Extract the [x, y] coordinate from the center of the cell holding the provided text.  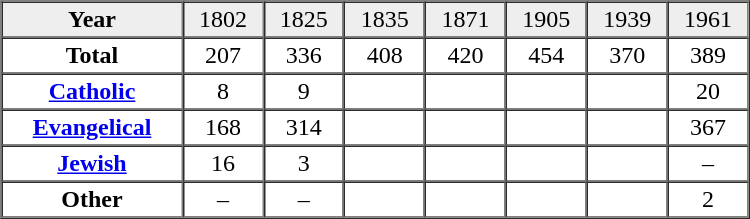
168 [224, 128]
3 [304, 164]
1939 [628, 20]
2 [708, 200]
Other [92, 200]
389 [708, 56]
420 [466, 56]
367 [708, 128]
1905 [546, 20]
Jewish [92, 164]
Total [92, 56]
408 [384, 56]
Evangelical [92, 128]
1825 [304, 20]
16 [224, 164]
1961 [708, 20]
1871 [466, 20]
336 [304, 56]
207 [224, 56]
1802 [224, 20]
8 [224, 92]
9 [304, 92]
20 [708, 92]
Catholic [92, 92]
370 [628, 56]
Year [92, 20]
1835 [384, 20]
314 [304, 128]
454 [546, 56]
